Find where the given text appears and provide that cell's center as (X, Y) coordinate. 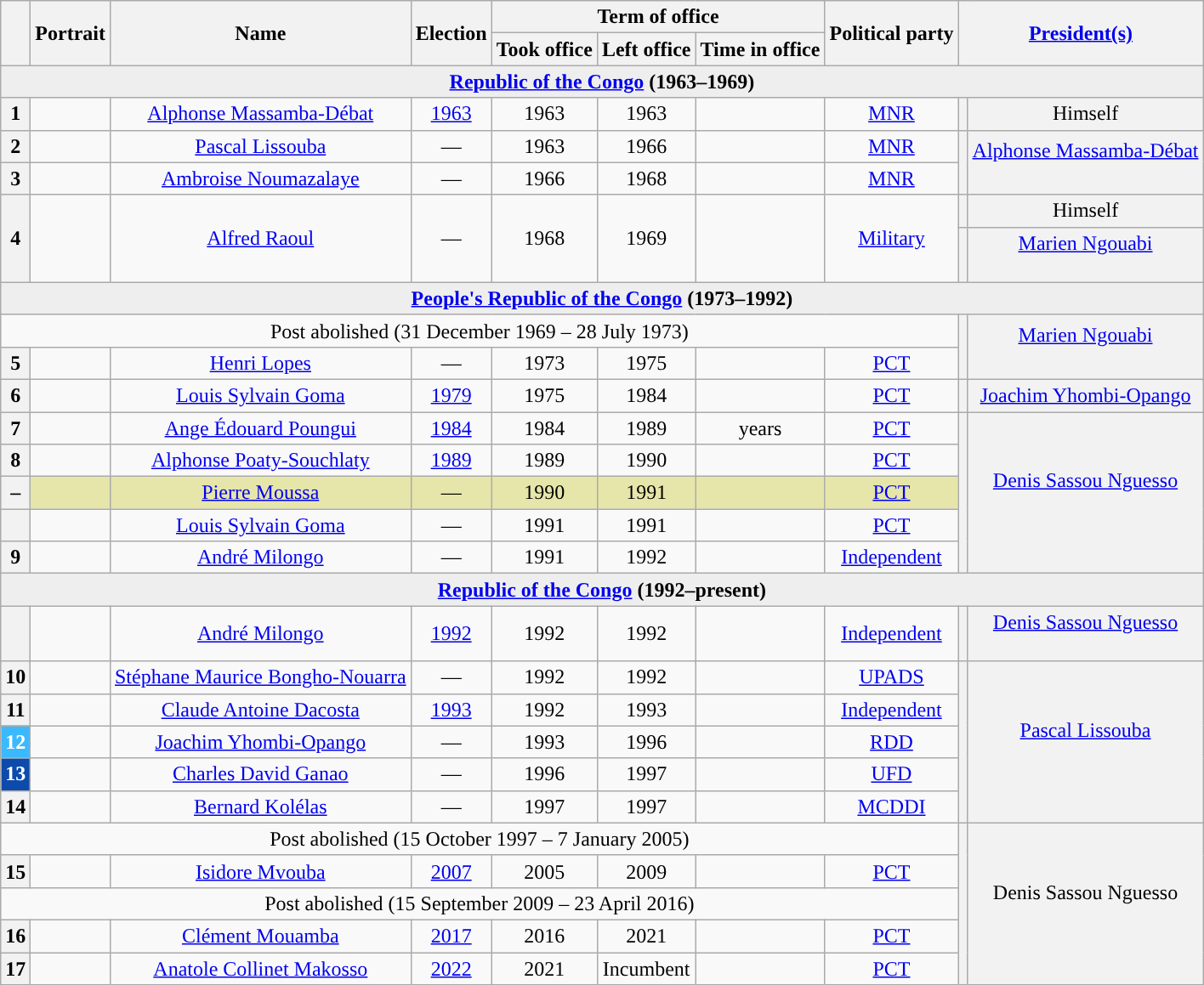
Took office (544, 49)
Time in office (760, 49)
3 (15, 178)
1 (15, 114)
2009 (646, 871)
Charles David Ganao (260, 774)
Post abolished (15 October 1997 – 7 January 2005) (480, 839)
17 (15, 968)
15 (15, 871)
1973 (544, 363)
Claude Antoine Dacosta (260, 710)
2 (15, 146)
6 (15, 395)
16 (15, 936)
9 (15, 558)
Election (451, 33)
11 (15, 710)
People's Republic of the Congo (1973–1992) (602, 298)
– (15, 493)
RDD (891, 742)
Incumbent (646, 968)
Political party (891, 33)
2005 (544, 871)
UPADS (891, 677)
10 (15, 677)
Ambroise Noumazalaye (260, 178)
Post abolished (31 December 1969 – 28 July 1973) (480, 331)
MCDDI (891, 807)
14 (15, 807)
Bernard Kolélas (260, 807)
UFD (891, 774)
Alphonse Poaty-Souchlaty (260, 461)
Republic of the Congo (1992–present) (602, 590)
4 (15, 238)
1969 (646, 238)
Name (260, 33)
Ange Édouard Poungui (260, 427)
Term of office (658, 17)
Isidore Mvouba (260, 871)
2017 (451, 936)
1979 (451, 395)
years (760, 427)
Alfred Raoul (260, 238)
Republic of the Congo (1963–1969) (602, 82)
Portrait (71, 33)
8 (15, 461)
2022 (451, 968)
5 (15, 363)
Anatole Collinet Makosso (260, 968)
13 (15, 774)
2007 (451, 871)
Post abolished (15 September 2009 – 23 April 2016) (480, 903)
Clément Mouamba (260, 936)
7 (15, 427)
Stéphane Maurice Bongho-Nouarra (260, 677)
12 (15, 742)
President(s) (1081, 33)
Military (891, 238)
Left office (646, 49)
Pierre Moussa (260, 493)
Henri Lopes (260, 363)
2016 (544, 936)
